Pinpoint the cell where the given text exists, returning its [x, y] midpoint coordinate. 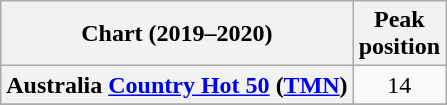
14 [399, 85]
Chart (2019–2020) [177, 34]
Peakposition [399, 34]
Australia Country Hot 50 (TMN) [177, 85]
